For the text-containing cell, return its midpoint in [x, y] coordinate format. 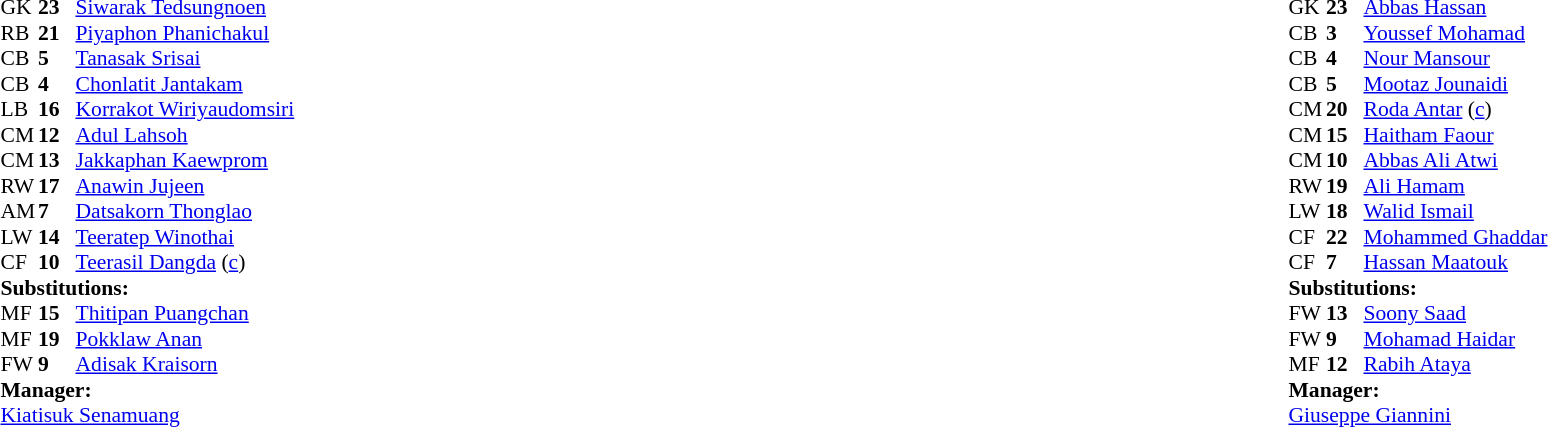
Nour Mansour [1455, 59]
17 [57, 186]
Youssef Mohamad [1455, 33]
Hassan Maatouk [1455, 263]
Jakkaphan Kaewprom [186, 161]
Adul Lahsoh [186, 135]
21 [57, 33]
LB [19, 109]
Teeratep Winothai [186, 237]
AM [19, 211]
Thitipan Puangchan [186, 313]
Pokklaw Anan [186, 339]
14 [57, 237]
Ali Hamam [1455, 186]
Rabih Ataya [1455, 365]
Anawin Jujeen [186, 186]
Piyaphon Phanichakul [186, 33]
Roda Antar (c) [1455, 109]
Abbas Ali Atwi [1455, 161]
20 [1345, 109]
RB [19, 33]
Teerasil Dangda (c) [186, 263]
Datsakorn Thonglao [186, 211]
16 [57, 109]
Soony Saad [1455, 313]
Mohamad Haidar [1455, 339]
Adisak Kraisorn [186, 365]
Mootaz Jounaidi [1455, 84]
Walid Ismail [1455, 211]
3 [1345, 33]
Chonlatit Jantakam [186, 84]
Mohammed Ghaddar [1455, 237]
Korrakot Wiriyaudomsiri [186, 109]
Tanasak Srisai [186, 59]
22 [1345, 237]
18 [1345, 211]
Haitham Faour [1455, 135]
